Return (x, y) of the center of cell containing provided text 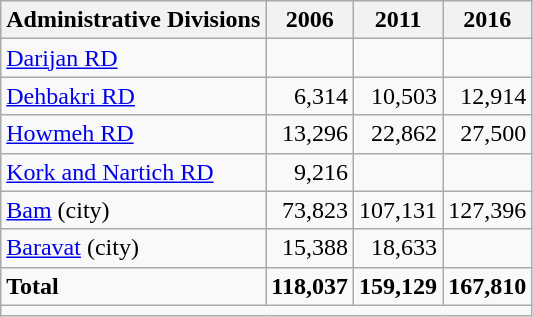
73,823 (310, 210)
167,810 (488, 286)
12,914 (488, 96)
118,037 (310, 286)
22,862 (398, 134)
27,500 (488, 134)
18,633 (398, 248)
2006 (310, 20)
Baravat (city) (134, 248)
Dehbakri RD (134, 96)
6,314 (310, 96)
Bam (city) (134, 210)
2011 (398, 20)
Darijan RD (134, 58)
15,388 (310, 248)
2016 (488, 20)
127,396 (488, 210)
9,216 (310, 172)
107,131 (398, 210)
159,129 (398, 286)
Total (134, 286)
13,296 (310, 134)
Administrative Divisions (134, 20)
Howmeh RD (134, 134)
Kork and Nartich RD (134, 172)
10,503 (398, 96)
